Capture the cell that displays the provided text and extract its [X, Y] central coordinate. 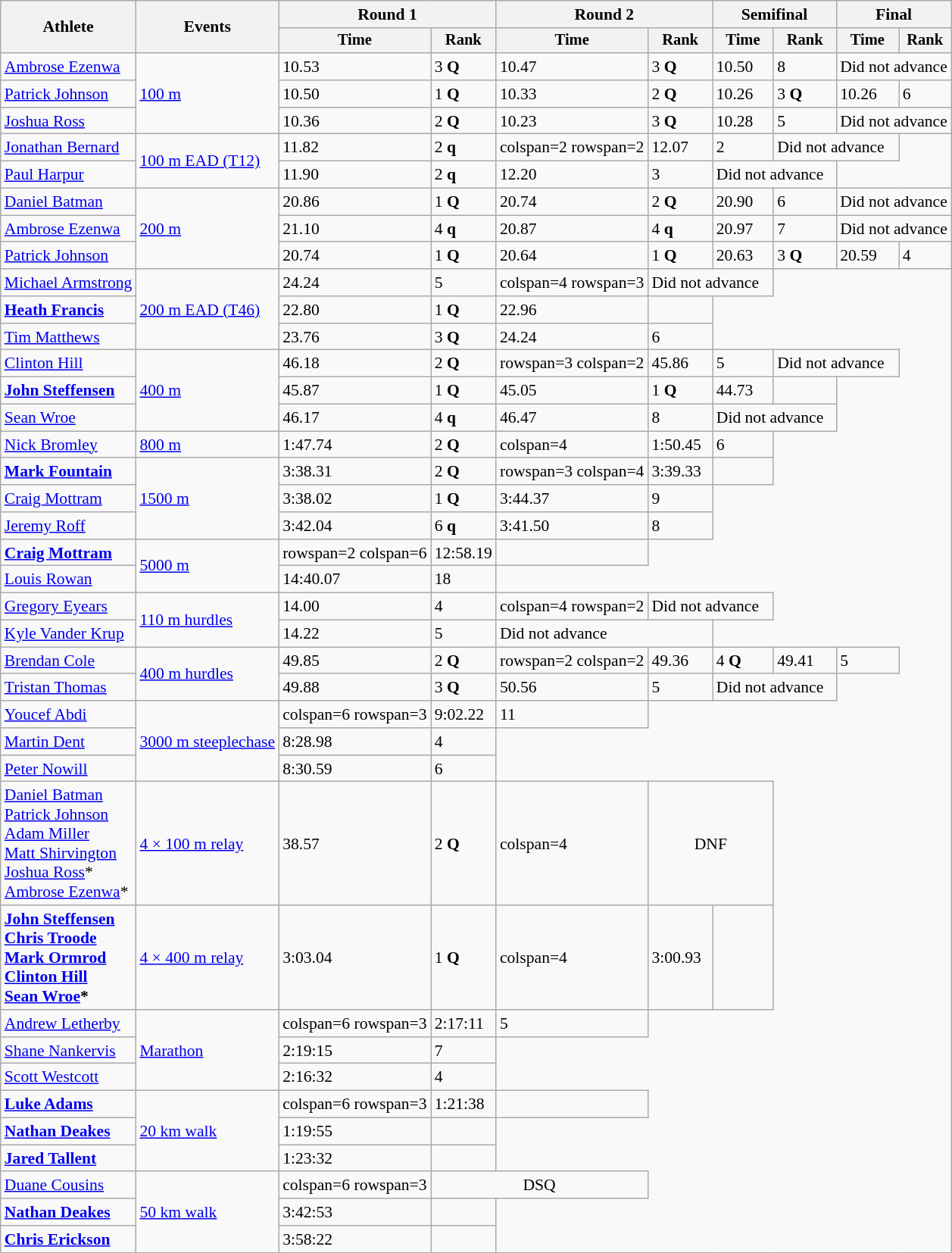
2:17:11 [464, 1023]
3 [680, 175]
Round 2 [604, 14]
20 km walk [208, 1132]
Shane Nankervis [68, 1051]
Brendan Cole [68, 661]
rowspan=3 colspan=2 [573, 364]
rowspan=2 colspan=6 [354, 553]
46.17 [354, 418]
10.36 [354, 121]
Duane Cousins [68, 1186]
3:38.02 [354, 498]
rowspan=3 colspan=4 [573, 472]
14:40.07 [354, 580]
800 m [208, 445]
Andrew Letherby [68, 1023]
8:30.59 [354, 769]
rowspan=2 colspan=2 [573, 661]
3:41.50 [573, 526]
20.59 [867, 256]
Sean Wroe [68, 418]
10.53 [354, 67]
Athlete [68, 27]
4 × 400 m relay [208, 958]
50 km walk [208, 1212]
DSQ [539, 1186]
20.86 [354, 202]
14.00 [354, 607]
Michael Armstrong [68, 283]
colspan=4 rowspan=3 [573, 283]
3:42:53 [354, 1212]
1:47.74 [354, 445]
3:42.04 [354, 526]
Martin Dent [68, 742]
2:16:32 [354, 1077]
8:28.98 [354, 742]
Nick Bromley [68, 445]
12.20 [573, 175]
5000 m [208, 567]
Scott Westcott [68, 1077]
Semifinal [774, 14]
3000 m steeplechase [208, 741]
4 × 100 m relay [208, 844]
400 m [208, 391]
2:19:15 [354, 1051]
Louis Rowan [68, 580]
Peter Nowill [68, 769]
20.64 [573, 256]
12:58.19 [464, 553]
Mark Fountain [68, 472]
45.86 [680, 364]
Youcef Abdi [68, 714]
400 m hurdles [208, 674]
4 Q [743, 661]
21.10 [354, 229]
3:58:22 [354, 1239]
Chris Erickson [68, 1239]
200 m EAD (T46) [208, 309]
Kyle Vander Krup [68, 634]
20.97 [743, 229]
1:50.45 [680, 445]
1500 m [208, 498]
Daniel BatmanPatrick JohnsonAdam MillerMatt ShirvingtonJoshua Ross*Ambrose Ezenwa* [68, 844]
Jonathan Bernard [68, 148]
3:39.33 [680, 472]
Final [894, 14]
2 [743, 148]
49.36 [680, 661]
John Steffensen [68, 391]
18 [464, 580]
49.88 [354, 688]
Tim Matthews [68, 337]
Tristan Thomas [68, 688]
Gregory Eyears [68, 607]
100 m [208, 94]
1:23:32 [354, 1158]
110 m hurdles [208, 620]
Round 1 [388, 14]
Heath Francis [68, 310]
3:38.31 [354, 472]
1:21:38 [464, 1105]
49.85 [354, 661]
John SteffensenChris TroodeMark OrmrodClinton HillSean Wroe* [68, 958]
38.57 [354, 844]
Jeremy Roff [68, 526]
9:02.22 [464, 714]
Jared Tallent [68, 1158]
23.76 [354, 337]
46.47 [573, 418]
45.05 [573, 391]
10.23 [573, 121]
Paul Harpur [68, 175]
9 [680, 498]
46.18 [354, 364]
Luke Adams [68, 1105]
Clinton Hill [68, 364]
Events [208, 27]
44.73 [743, 391]
Marathon [208, 1050]
colspan=4 rowspan=2 [573, 607]
3:44.37 [573, 498]
3:00.93 [680, 958]
Daniel Batman [68, 202]
colspan=2 rowspan=2 [573, 148]
10.47 [573, 67]
45.87 [354, 391]
10.28 [743, 121]
14.22 [354, 634]
DNF [710, 844]
6 q [464, 526]
12.07 [680, 148]
20.87 [573, 229]
10.33 [573, 94]
22.80 [354, 310]
11.90 [354, 175]
100 m EAD (T12) [208, 161]
200 m [208, 229]
50.56 [573, 688]
22.96 [573, 310]
1:19:55 [354, 1132]
20.63 [743, 256]
11.82 [354, 148]
Joshua Ross [68, 121]
49.41 [804, 661]
11 [573, 714]
20.90 [743, 202]
3:03.04 [354, 958]
